For the text-containing cell, return its midpoint in [x, y] coordinate format. 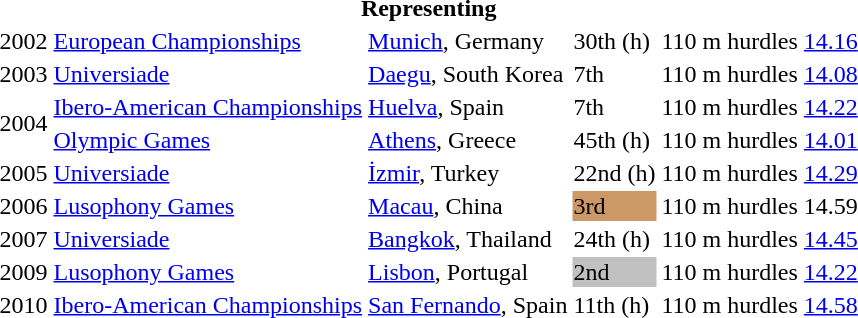
Ibero-American Championships [208, 107]
European Championships [208, 41]
Huelva, Spain [468, 107]
Olympic Games [208, 140]
Macau, China [468, 206]
Daegu, South Korea [468, 74]
22nd (h) [614, 173]
24th (h) [614, 239]
Lisbon, Portugal [468, 272]
Munich, Germany [468, 41]
Athens, Greece [468, 140]
İzmir, Turkey [468, 173]
Bangkok, Thailand [468, 239]
45th (h) [614, 140]
3rd [614, 206]
30th (h) [614, 41]
2nd [614, 272]
